Provide the (x, y) coordinate of the cell's center where the given text is located.  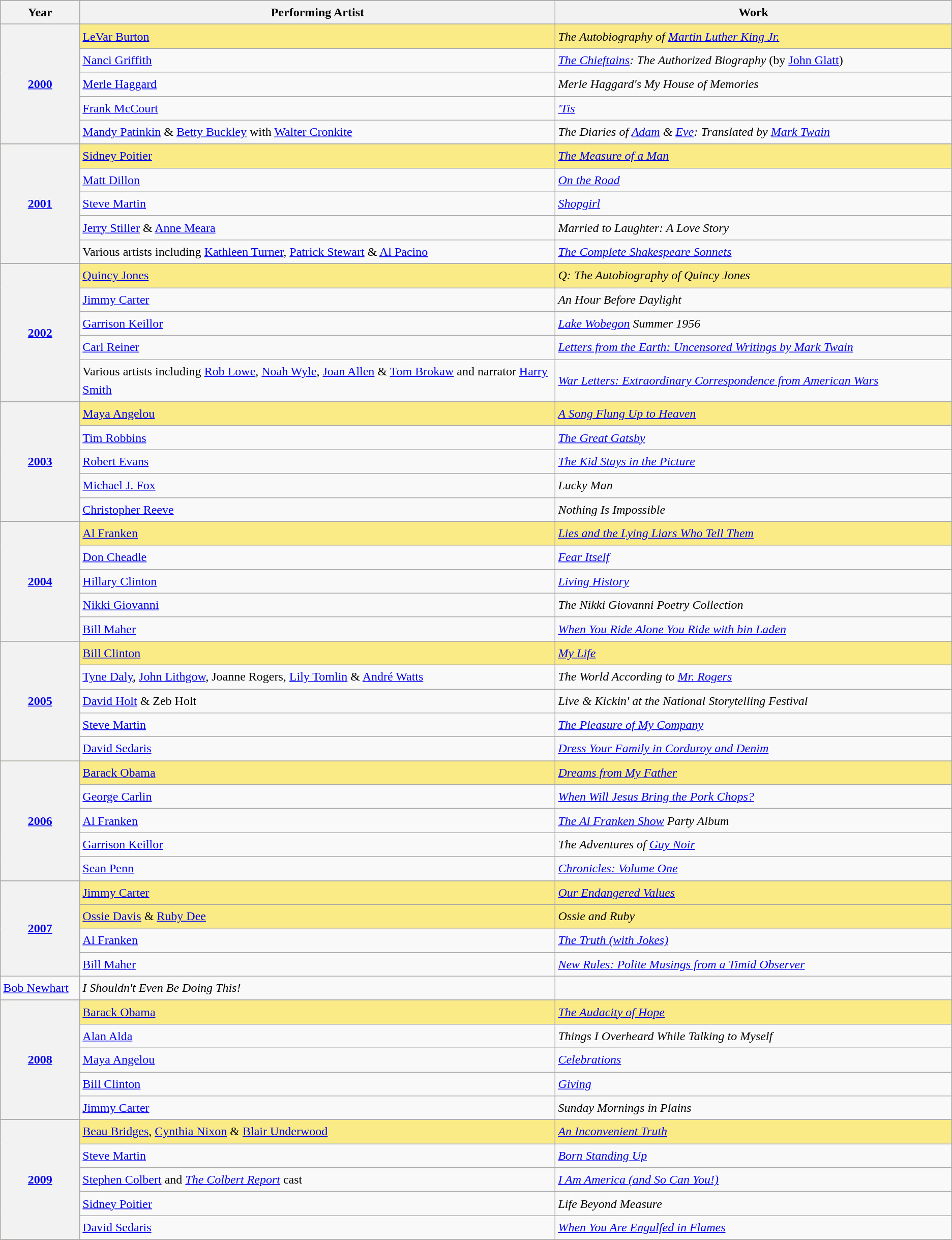
Matt Dillon (317, 180)
My Life (754, 653)
Work (754, 12)
New Rules: Polite Musings from a Timid Observer (754, 964)
Married to Laughter: A Love Story (754, 228)
Jerry Stiller & Anne Meara (317, 228)
Fear Itself (754, 557)
Alan Alda (317, 1036)
Giving (754, 1084)
Tyne Daly, John Lithgow, Joanne Rogers, Lily Tomlin & André Watts (317, 676)
Q: The Autobiography of Quincy Jones (754, 276)
Our Endangered Values (754, 892)
Shopgirl (754, 203)
Sean Penn (317, 869)
Frank McCourt (317, 108)
The Al Franken Show Party Album (754, 821)
On the Road (754, 180)
Merle Haggard's My House of Memories (754, 84)
Mandy Patinkin & Betty Buckley with Walter Cronkite (317, 132)
Nothing Is Impossible (754, 510)
An Inconvenient Truth (754, 1132)
2006 (40, 821)
Nanci Griffith (317, 60)
George Carlin (317, 796)
A Song Flung Up to Heaven (754, 414)
David Holt & Zeb Holt (317, 701)
Live & Kickin' at the National Storytelling Festival (754, 701)
Ossie and Ruby (754, 917)
When You Are Engulfed in Flames (754, 1228)
The Complete Shakespeare Sonnets (754, 251)
Beau Bridges, Cynthia Nixon & Blair Underwood (317, 1132)
2004 (40, 581)
The Truth (with Jokes) (754, 940)
Lucky Man (754, 485)
Dreams from My Father (754, 773)
War Letters: Extraordinary Correspondence from American Wars (754, 380)
LeVar Burton (317, 37)
Sunday Mornings in Plains (754, 1108)
2001 (40, 203)
Bob Newhart (40, 988)
The Diaries of Adam & Eve: Translated by Mark Twain (754, 132)
2003 (40, 462)
Stephen Colbert and The Colbert Report cast (317, 1180)
An Hour Before Daylight (754, 300)
When You Ride Alone You Ride with bin Laden (754, 629)
Michael J. Fox (317, 485)
Hillary Clinton (317, 581)
2002 (40, 333)
2008 (40, 1060)
'Tis (754, 108)
Carl Reiner (317, 348)
The Great Gatsby (754, 437)
Don Cheadle (317, 557)
Performing Artist (317, 12)
Tim Robbins (317, 437)
Quincy Jones (317, 276)
The World According to Mr. Rogers (754, 676)
Christopher Reeve (317, 510)
Lake Wobegon Summer 1956 (754, 323)
2009 (40, 1180)
The Audacity of Hope (754, 1012)
When Will Jesus Bring the Pork Chops? (754, 796)
The Autobiography of Martin Luther King Jr. (754, 37)
The Chieftains: The Authorized Biography (by John Glatt) (754, 60)
2007 (40, 928)
Various artists including Kathleen Turner, Patrick Stewart & Al Pacino (317, 251)
I Am America (and So Can You!) (754, 1180)
Letters from the Earth: Uncensored Writings by Mark Twain (754, 348)
Various artists including Rob Lowe, Noah Wyle, Joan Allen & Tom Brokaw and narrator Harry Smith (317, 380)
Living History (754, 581)
The Kid Stays in the Picture (754, 462)
Lies and the Lying Liars Who Tell Them (754, 533)
Ossie Davis & Ruby Dee (317, 917)
Nikki Giovanni (317, 605)
The Nikki Giovanni Poetry Collection (754, 605)
I Shouldn't Even Be Doing This! (317, 988)
Things I Overheard While Talking to Myself (754, 1036)
The Measure of a Man (754, 156)
Robert Evans (317, 462)
Life Beyond Measure (754, 1203)
Chronicles: Volume One (754, 869)
Celebrations (754, 1060)
Dress Your Family in Corduroy and Denim (754, 749)
The Adventures of Guy Noir (754, 844)
2005 (40, 701)
The Pleasure of My Company (754, 725)
Born Standing Up (754, 1156)
Year (40, 12)
2000 (40, 84)
Merle Haggard (317, 84)
